Output the (X, Y) coordinate of the center of the cell containing the given text.  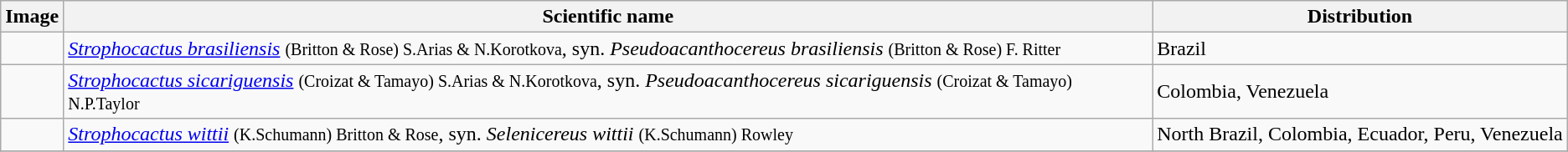
Distribution (1360, 17)
North Brazil, Colombia, Ecuador, Peru, Venezuela (1360, 134)
Strophocactus wittii (K.Schumann) Britton & Rose, syn. Selenicereus wittii (K.Schumann) Rowley (608, 134)
Colombia, Venezuela (1360, 92)
Brazil (1360, 48)
Scientific name (608, 17)
Strophocactus brasiliensis (Britton & Rose) S.Arias & N.Korotkova, syn. Pseudoacanthocereus brasiliensis (Britton & Rose) F. Ritter (608, 48)
Strophocactus sicariguensis (Croizat & Tamayo) S.Arias & N.Korotkova, syn. Pseudoacanthocereus sicariguensis (Croizat & Tamayo) N.P.Taylor (608, 92)
Image (32, 17)
